Identify which cell holds the provided text, then report its [x, y] central coordinate. 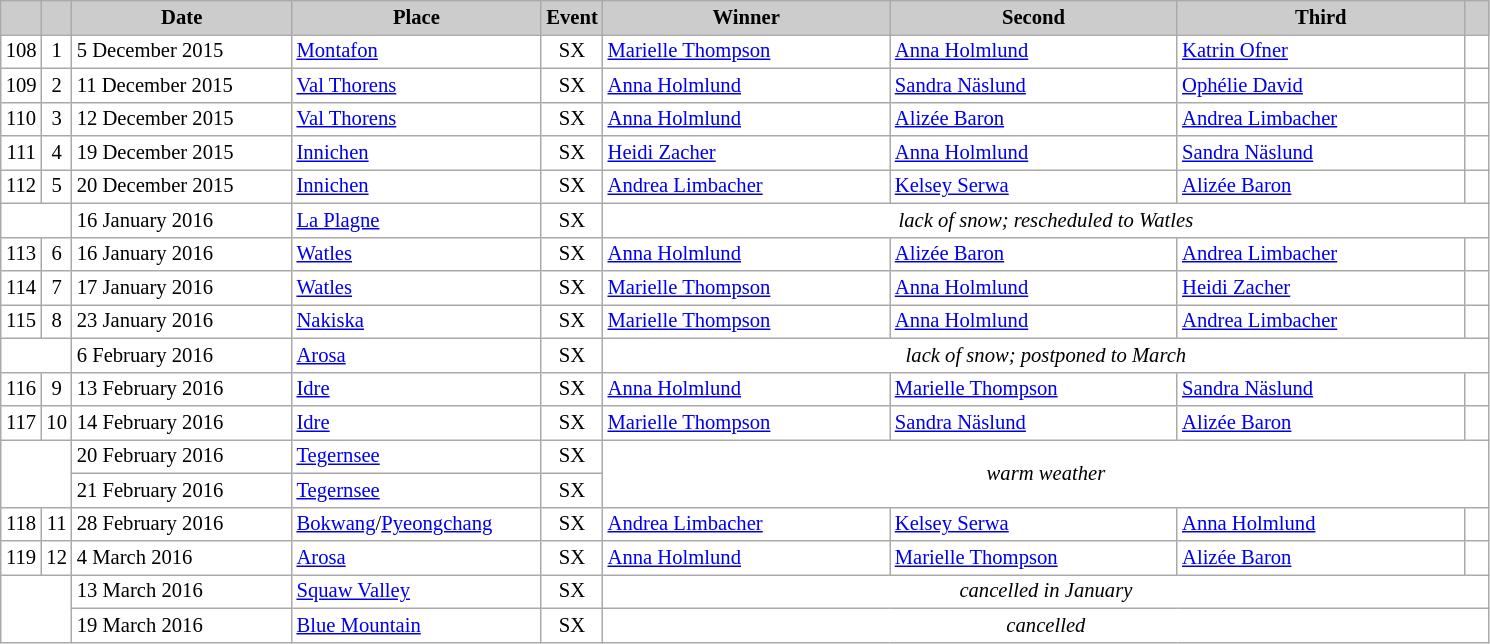
113 [22, 254]
cancelled [1046, 625]
9 [56, 389]
13 March 2016 [182, 591]
6 [56, 254]
12 December 2015 [182, 119]
6 February 2016 [182, 355]
Montafon [417, 51]
21 February 2016 [182, 490]
Squaw Valley [417, 591]
Date [182, 17]
17 January 2016 [182, 287]
warm weather [1046, 473]
4 [56, 153]
Blue Mountain [417, 625]
7 [56, 287]
20 December 2015 [182, 186]
19 March 2016 [182, 625]
12 [56, 557]
109 [22, 85]
11 December 2015 [182, 85]
Second [1034, 17]
cancelled in January [1046, 591]
13 February 2016 [182, 389]
Event [572, 17]
14 February 2016 [182, 423]
115 [22, 321]
108 [22, 51]
Winner [746, 17]
4 March 2016 [182, 557]
116 [22, 389]
3 [56, 119]
28 February 2016 [182, 524]
Place [417, 17]
111 [22, 153]
Bokwang/Pyeongchang [417, 524]
Ophélie David [1320, 85]
lack of snow; postponed to March [1046, 355]
112 [22, 186]
114 [22, 287]
118 [22, 524]
lack of snow; rescheduled to Watles [1046, 220]
23 January 2016 [182, 321]
11 [56, 524]
110 [22, 119]
Nakiska [417, 321]
19 December 2015 [182, 153]
5 December 2015 [182, 51]
2 [56, 85]
Katrin Ofner [1320, 51]
117 [22, 423]
1 [56, 51]
8 [56, 321]
119 [22, 557]
Third [1320, 17]
10 [56, 423]
La Plagne [417, 220]
5 [56, 186]
20 February 2016 [182, 456]
